Return [x, y] of the center of cell containing provided text 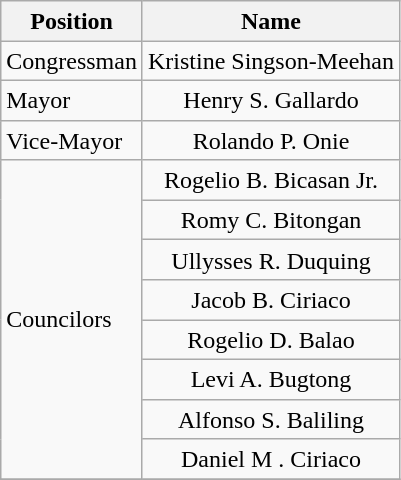
Levi A. Bugtong [270, 379]
Congressman [72, 61]
Position [72, 21]
Daniel M . Ciriaco [270, 459]
Romy C. Bitongan [270, 220]
Ullysses R. Duquing [270, 260]
Name [270, 21]
Rolando P. Onie [270, 140]
Rogelio D. Balao [270, 340]
Councilors [72, 320]
Kristine Singson-Meehan [270, 61]
Henry S. Gallardo [270, 100]
Mayor [72, 100]
Vice-Mayor [72, 140]
Jacob B. Ciriaco [270, 300]
Rogelio B. Bicasan Jr. [270, 180]
Alfonso S. Baliling [270, 419]
